Return [x, y] of the center of cell containing provided text 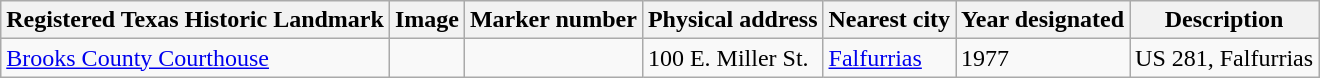
100 E. Miller St. [732, 58]
Year designated [1043, 20]
Nearest city [890, 20]
Physical address [732, 20]
Marker number [553, 20]
1977 [1043, 58]
Falfurrias [890, 58]
Registered Texas Historic Landmark [196, 20]
US 281, Falfurrias [1224, 58]
Image [426, 20]
Description [1224, 20]
Brooks County Courthouse [196, 58]
